Detect which cell encompasses the target text, then output its (x, y) center coordinate. 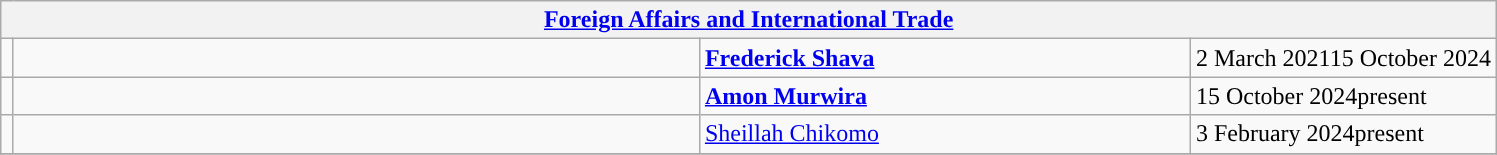
Frederick Shava (944, 58)
Foreign Affairs and International Trade (749, 20)
Amon Murwira (944, 96)
3 February 2024present (1343, 134)
15 October 2024present (1343, 96)
Sheillah Chikomo (944, 134)
2 March 202115 October 2024 (1343, 58)
